For the text-containing cell, return its midpoint in [X, Y] coordinate format. 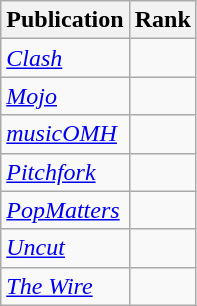
Publication [65, 20]
PopMatters [65, 210]
Rank [162, 20]
The Wire [65, 286]
Clash [65, 58]
Pitchfork [65, 172]
Mojo [65, 96]
Uncut [65, 248]
musicOMH [65, 134]
